From the cell containing the given text, extract its center point as (X, Y) coordinate. 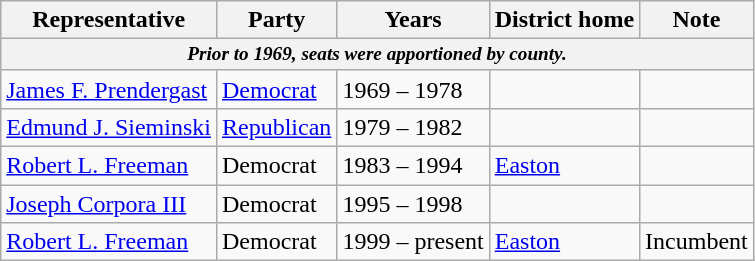
Party (276, 20)
1983 – 1994 (413, 166)
1995 – 1998 (413, 204)
James F. Prendergast (109, 89)
1979 – 1982 (413, 128)
1999 – present (413, 242)
Edmund J. Sieminski (109, 128)
1969 – 1978 (413, 89)
Republican (276, 128)
Years (413, 20)
Note (697, 20)
Representative (109, 20)
Joseph Corpora III (109, 204)
Incumbent (697, 242)
Prior to 1969, seats were apportioned by county. (378, 55)
District home (564, 20)
